Pinpoint the cell where the given text exists, returning its [X, Y] midpoint coordinate. 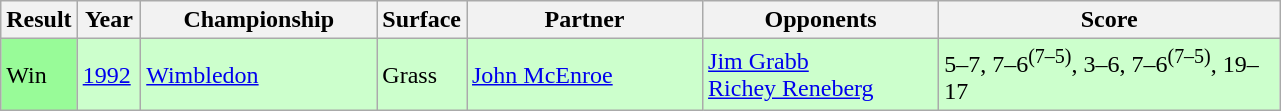
1992 [109, 75]
Score [1110, 20]
Championship [259, 20]
Win [39, 75]
John McEnroe [584, 75]
Surface [422, 20]
Year [109, 20]
Opponents [821, 20]
Partner [584, 20]
Jim Grabb Richey Reneberg [821, 75]
Wimbledon [259, 75]
Grass [422, 75]
Result [39, 20]
5–7, 7–6(7–5), 3–6, 7–6(7–5), 19–17 [1110, 75]
